From the cell containing the given text, extract its center point as (x, y) coordinate. 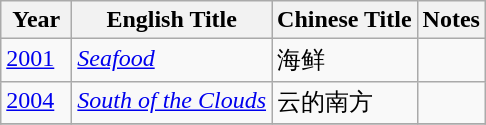
海鲜 (345, 60)
Year (36, 20)
云的南方 (345, 102)
2004 (36, 102)
Notes (451, 20)
2001 (36, 60)
South of the Clouds (172, 102)
Chinese Title (345, 20)
Seafood (172, 60)
English Title (172, 20)
